Identify which cell holds the provided text, then report its (X, Y) central coordinate. 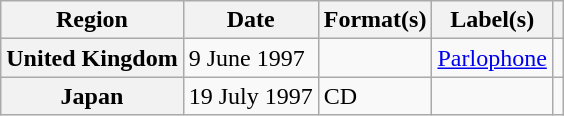
United Kingdom (92, 58)
Japan (92, 96)
Date (250, 20)
9 June 1997 (250, 58)
CD (375, 96)
19 July 1997 (250, 96)
Format(s) (375, 20)
Parlophone (492, 58)
Region (92, 20)
Label(s) (492, 20)
